Identify which cell holds the provided text, then report its (X, Y) central coordinate. 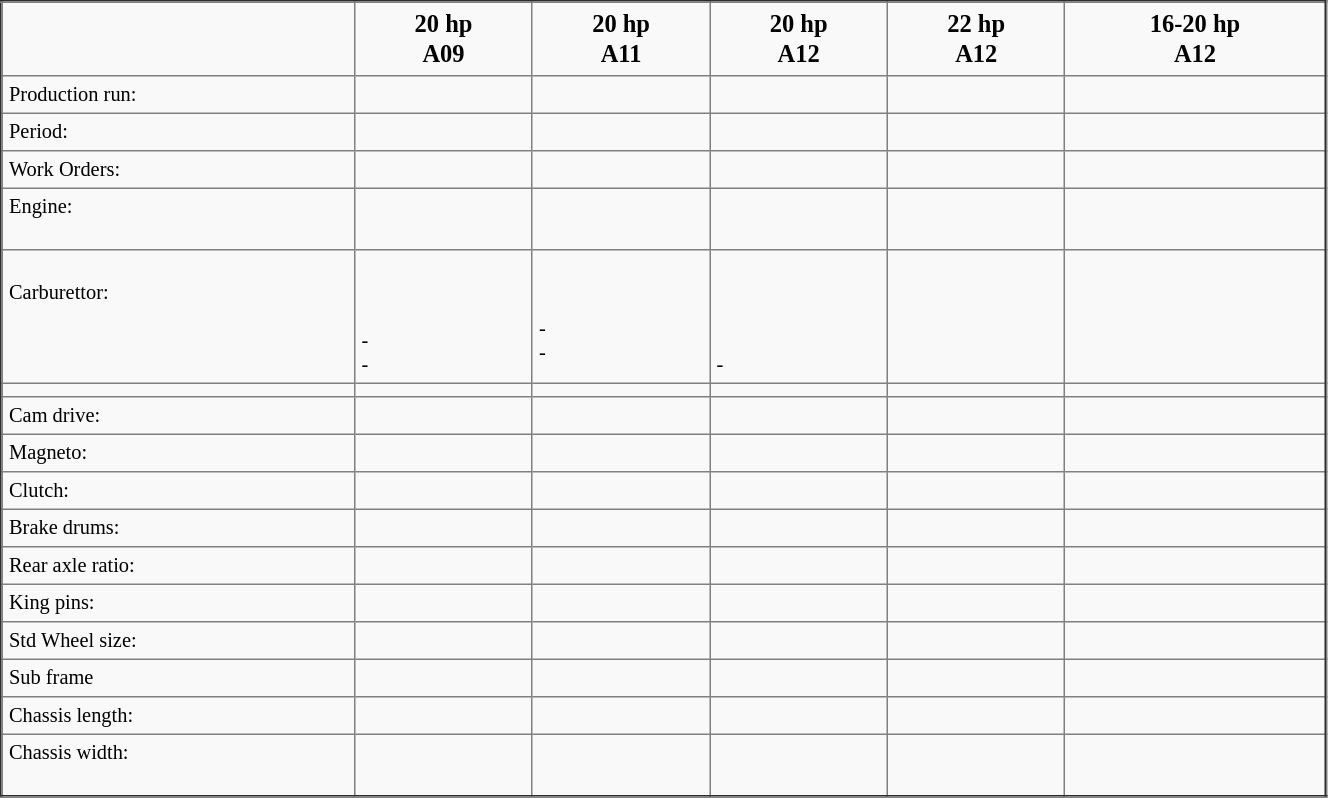
Carburettor: (178, 316)
Sub frame (178, 678)
Period: (178, 132)
Rear axle ratio: (178, 565)
Std Wheel size: (178, 640)
Brake drums: (178, 528)
Production run: (178, 94)
Magneto: (178, 453)
20 hpA09 (444, 38)
Engine: (178, 219)
Cam drive: (178, 415)
20 hpA11 (621, 38)
22 hpA12 (976, 38)
20 hpA12 (799, 38)
King pins: (178, 603)
Chassis width: (178, 765)
- (799, 316)
16-20 hpA12 (1196, 38)
Chassis length: (178, 715)
Clutch: (178, 490)
Work Orders: (178, 169)
